For the text-containing cell, return its midpoint in [X, Y] coordinate format. 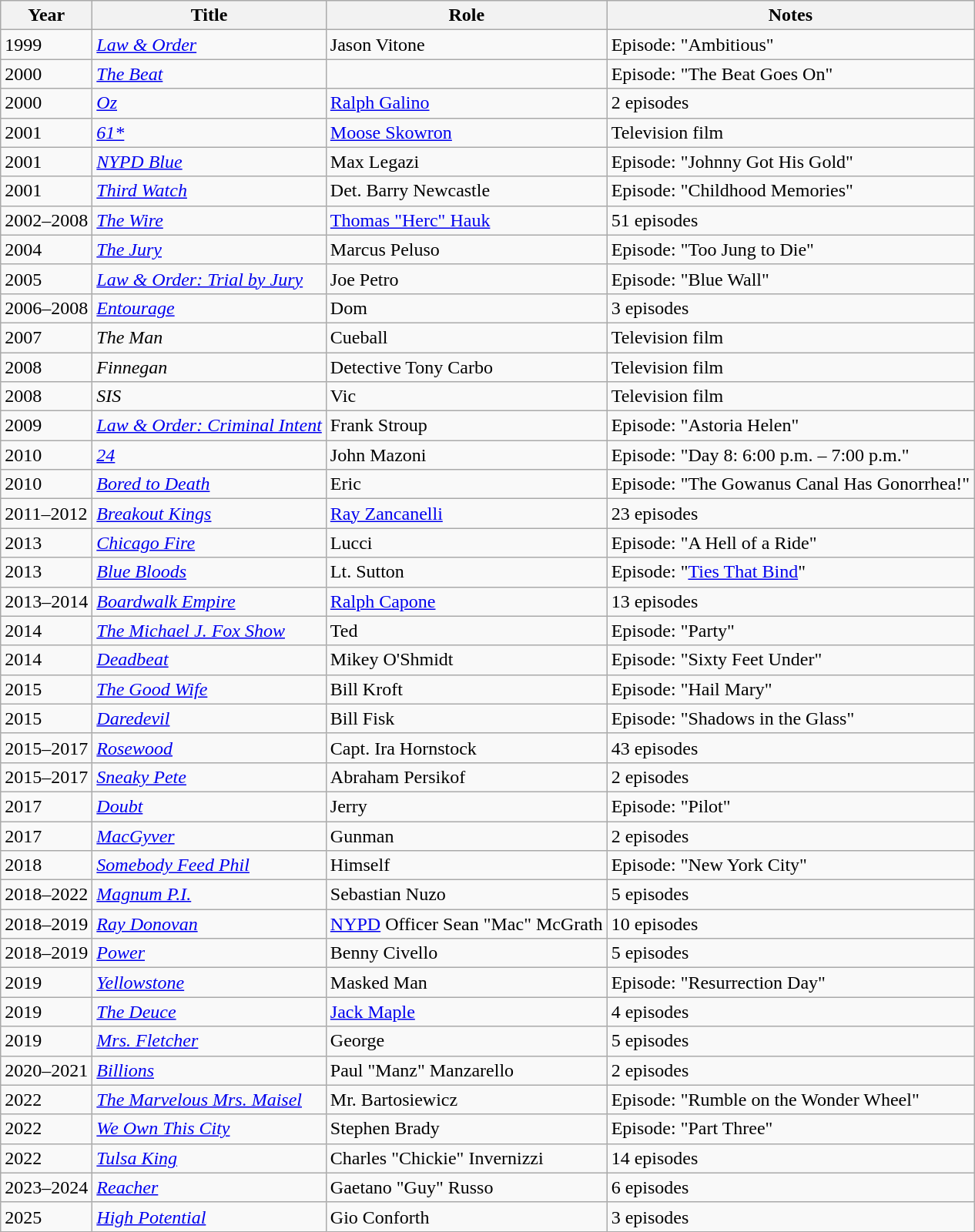
Dom [467, 308]
Law & Order: Criminal Intent [209, 426]
Episode: "Sixty Feet Under" [790, 660]
Law & Order [209, 45]
2020–2021 [46, 1070]
Thomas "Herc" Hauk [467, 220]
Jack Maple [467, 1012]
Episode: "Day 8: 6:00 p.m. – 7:00 p.m." [790, 455]
2025 [46, 1217]
Lt. Sutton [467, 572]
Detective Tony Carbo [467, 367]
2007 [46, 337]
The Beat [209, 74]
Mr. Bartosiewicz [467, 1100]
2011–2012 [46, 514]
Max Legazi [467, 162]
John Mazoni [467, 455]
13 episodes [790, 601]
2005 [46, 279]
2018–2022 [46, 895]
Episode: "Rumble on the Wonder Wheel" [790, 1100]
Episode: "Party" [790, 631]
Jason Vitone [467, 45]
Year [46, 15]
Episode: "Too Jung to Die" [790, 249]
Tulsa King [209, 1158]
MacGyver [209, 835]
NYPD Officer Sean "Mac" McGrath [467, 924]
2004 [46, 249]
Bored to Death [209, 484]
Ralph Capone [467, 601]
Finnegan [209, 367]
Frank Stroup [467, 426]
Moose Skowron [467, 132]
High Potential [209, 1217]
SIS [209, 397]
Mrs. Fletcher [209, 1041]
Role [467, 15]
Benny Civello [467, 953]
Eric [467, 484]
Sneaky Pete [209, 777]
Marcus Peluso [467, 249]
Episode: "Childhood Memories" [790, 191]
4 episodes [790, 1012]
Daredevil [209, 718]
Episode: "Resurrection Day" [790, 983]
Det. Barry Newcastle [467, 191]
Episode: "Pilot" [790, 806]
Bill Fisk [467, 718]
Episode: "The Beat Goes On" [790, 74]
The Man [209, 337]
Cueball [467, 337]
51 episodes [790, 220]
Title [209, 15]
Episode: "Ties That Bind" [790, 572]
Gio Conforth [467, 1217]
24 [209, 455]
The Michael J. Fox Show [209, 631]
43 episodes [790, 748]
2002–2008 [46, 220]
1999 [46, 45]
Ted [467, 631]
Ray Donovan [209, 924]
Third Watch [209, 191]
Episode: "Hail Mary" [790, 689]
Charles "Chickie" Invernizzi [467, 1158]
2009 [46, 426]
14 episodes [790, 1158]
Ray Zancanelli [467, 514]
Lucci [467, 543]
Law & Order: Trial by Jury [209, 279]
Chicago Fire [209, 543]
We Own This City [209, 1129]
Entourage [209, 308]
10 episodes [790, 924]
NYPD Blue [209, 162]
Breakout Kings [209, 514]
George [467, 1041]
Episode: "Johnny Got His Gold" [790, 162]
Episode: "The Gowanus Canal Has Gonorrhea!" [790, 484]
Ralph Galino [467, 103]
Billions [209, 1070]
Mikey O'Shmidt [467, 660]
Joe Petro [467, 279]
The Wire [209, 220]
Somebody Feed Phil [209, 865]
Episode: "Ambitious" [790, 45]
Yellowstone [209, 983]
2013–2014 [46, 601]
Power [209, 953]
Stephen Brady [467, 1129]
2006–2008 [46, 308]
Deadbeat [209, 660]
Oz [209, 103]
Episode: "A Hell of a Ride" [790, 543]
61* [209, 132]
Episode: "New York City" [790, 865]
Notes [790, 15]
Reacher [209, 1187]
2018 [46, 865]
Capt. Ira Hornstock [467, 748]
Paul "Manz" Manzarello [467, 1070]
Gunman [467, 835]
Gaetano "Guy" Russo [467, 1187]
Episode: "Part Three" [790, 1129]
Boardwalk Empire [209, 601]
Sebastian Nuzo [467, 895]
Vic [467, 397]
Doubt [209, 806]
Magnum P.I. [209, 895]
The Deuce [209, 1012]
Himself [467, 865]
Episode: "Blue Wall" [790, 279]
2023–2024 [46, 1187]
Blue Bloods [209, 572]
Episode: "Shadows in the Glass" [790, 718]
Abraham Persikof [467, 777]
The Good Wife [209, 689]
The Jury [209, 249]
The Marvelous Mrs. Maisel [209, 1100]
Masked Man [467, 983]
Episode: "Astoria Helen" [790, 426]
6 episodes [790, 1187]
Rosewood [209, 748]
23 episodes [790, 514]
Bill Kroft [467, 689]
Jerry [467, 806]
